Capture the cell that displays the provided text and extract its (X, Y) central coordinate. 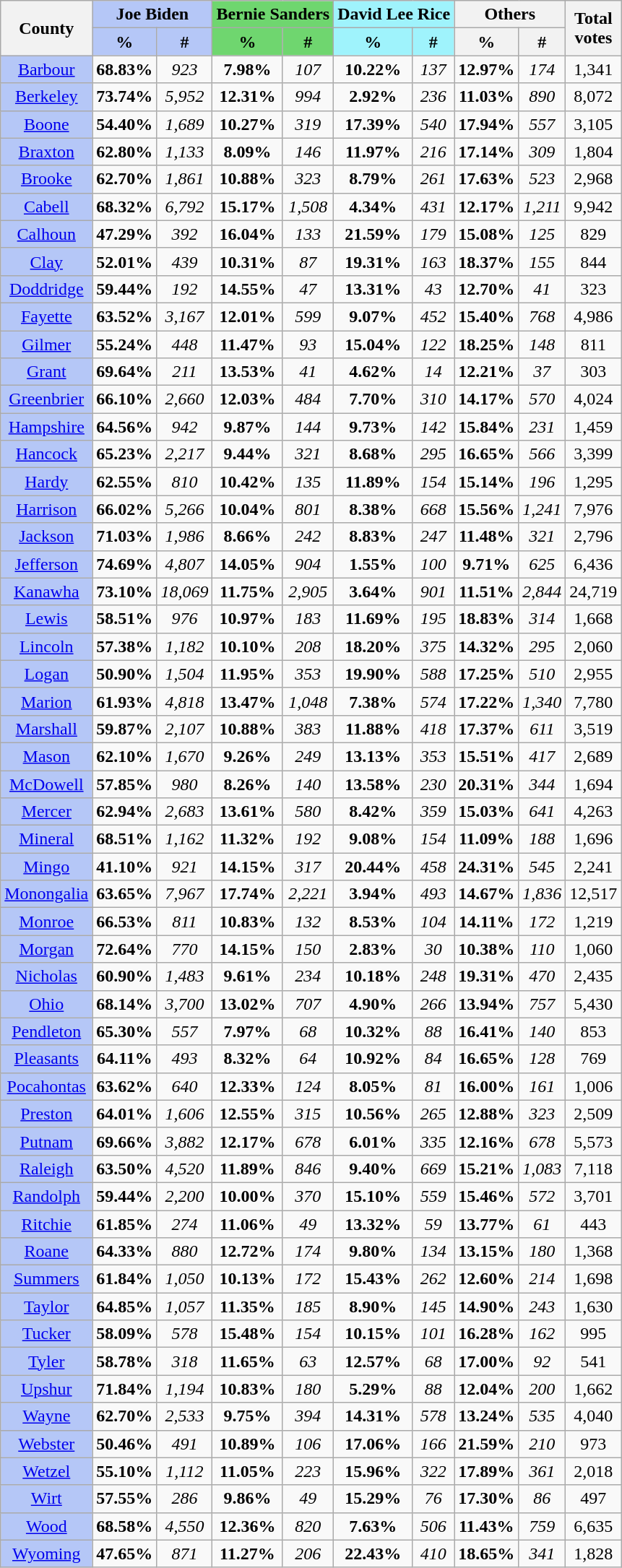
570 (542, 399)
8.90% (373, 1307)
7,780 (594, 701)
14.90% (487, 1307)
Upshur (46, 1389)
12.55% (247, 1114)
Mason (46, 756)
43 (433, 289)
Mingo (46, 867)
309 (542, 152)
9.86% (247, 1499)
15.43% (373, 1279)
1,340 (542, 701)
11.35% (247, 1307)
Nicholas (46, 976)
Wayne (46, 1416)
9.44% (247, 454)
318 (185, 1361)
Gilmer (46, 345)
6,635 (594, 1526)
1,694 (594, 784)
9,942 (594, 207)
5,430 (594, 1004)
1,836 (542, 894)
1,804 (594, 152)
7.97% (247, 1031)
545 (542, 867)
Monongalia (46, 894)
Joe Biden (152, 14)
63.62% (124, 1086)
8.53% (373, 922)
12.33% (247, 1086)
12.01% (247, 316)
15.03% (487, 812)
Marion (46, 701)
1,211 (542, 207)
86 (542, 1499)
Cabell (46, 207)
124 (308, 1086)
2,689 (594, 756)
20.44% (373, 867)
Ohio (46, 1004)
10.38% (487, 949)
14.31% (373, 1416)
73.10% (124, 592)
4,986 (594, 316)
1,006 (594, 1086)
17.00% (487, 1361)
4,263 (594, 812)
18.20% (373, 646)
Hardy (46, 482)
871 (185, 1554)
10.15% (373, 1334)
317 (308, 867)
20.31% (487, 784)
11.27% (247, 1554)
66.10% (124, 399)
1,133 (185, 152)
Taylor (46, 1307)
10.18% (373, 976)
63 (308, 1361)
73.74% (124, 97)
314 (542, 619)
243 (542, 1307)
11.75% (247, 592)
64.33% (124, 1252)
63.65% (124, 894)
13.15% (487, 1252)
540 (433, 124)
417 (542, 756)
231 (542, 427)
10.32% (373, 1031)
994 (308, 97)
625 (542, 564)
12.72% (247, 1252)
216 (433, 152)
980 (185, 784)
Preston (46, 1114)
13.02% (247, 1004)
9.87% (247, 427)
17.89% (487, 1471)
394 (308, 1416)
Mineral (46, 839)
Calhoun (46, 234)
2,221 (308, 894)
13.94% (487, 1004)
125 (542, 234)
Clay (46, 261)
810 (185, 482)
559 (433, 1196)
14.55% (247, 289)
Pendleton (46, 1031)
Wirt (46, 1499)
57.38% (124, 646)
921 (185, 867)
15.51% (487, 756)
1,828 (594, 1554)
242 (308, 537)
14.17% (487, 399)
11.47% (247, 345)
65.30% (124, 1031)
10.27% (247, 124)
769 (594, 1059)
12.88% (487, 1114)
66.02% (124, 509)
2,533 (185, 1416)
846 (308, 1169)
274 (185, 1224)
18.37% (487, 261)
1,219 (594, 922)
12,517 (594, 894)
7.63% (373, 1526)
418 (433, 729)
Braxton (46, 152)
1,606 (185, 1114)
14.67% (487, 894)
9.80% (373, 1252)
1,689 (185, 124)
11.03% (487, 97)
11.51% (487, 592)
Doddridge (46, 289)
2,844 (542, 592)
973 (594, 1444)
12.97% (487, 69)
470 (542, 976)
11.32% (247, 839)
13.13% (373, 756)
11.06% (247, 1224)
Kanawha (46, 592)
122 (433, 345)
12.03% (247, 399)
68.14% (124, 1004)
104 (433, 922)
58.78% (124, 1361)
155 (542, 261)
4,024 (594, 399)
8.09% (247, 152)
64.56% (124, 427)
3,519 (594, 729)
890 (542, 97)
14.05% (247, 564)
1,241 (542, 509)
47 (308, 289)
Fayette (46, 316)
12.57% (373, 1361)
923 (185, 69)
4,807 (185, 564)
132 (308, 922)
443 (594, 1224)
13.31% (373, 289)
Bernie Sanders (273, 14)
580 (308, 812)
62.10% (124, 756)
10.00% (247, 1196)
3,399 (594, 454)
72.64% (124, 949)
30 (433, 949)
61 (542, 1224)
1,698 (594, 1279)
1,112 (185, 1471)
1,670 (185, 756)
195 (433, 619)
1.55% (373, 564)
668 (433, 509)
11.95% (247, 674)
11.69% (373, 619)
1,483 (185, 976)
Harrison (46, 509)
McDowell (46, 784)
12.16% (487, 1141)
50.90% (124, 674)
Summers (46, 1279)
61.84% (124, 1279)
9.71% (487, 564)
Tyler (46, 1361)
17.14% (487, 152)
64 (308, 1059)
3,167 (185, 316)
669 (433, 1169)
574 (433, 701)
3,700 (185, 1004)
1,696 (594, 839)
19.90% (373, 674)
10.92% (373, 1059)
1,459 (594, 427)
15.14% (487, 482)
22.43% (373, 1554)
7,976 (594, 509)
17.94% (487, 124)
4.90% (373, 1004)
106 (308, 1444)
11.97% (373, 152)
9.75% (247, 1416)
Wood (46, 1526)
Ritchie (46, 1224)
640 (185, 1086)
Greenbrier (46, 399)
8.38% (373, 509)
8.83% (373, 537)
439 (185, 261)
1,083 (542, 1169)
523 (542, 179)
Wyoming (46, 1554)
14 (433, 372)
249 (308, 756)
1,861 (185, 179)
133 (308, 234)
17.06% (373, 1444)
69.66% (124, 1141)
3,882 (185, 1141)
15.29% (373, 1499)
236 (433, 97)
Grant (46, 372)
54.40% (124, 124)
234 (308, 976)
452 (433, 316)
4,550 (185, 1526)
145 (433, 1307)
163 (433, 261)
68.83% (124, 69)
383 (308, 729)
150 (308, 949)
16.00% (487, 1086)
7.70% (373, 399)
62.80% (124, 152)
15.21% (487, 1169)
68.58% (124, 1526)
361 (542, 1471)
8,072 (594, 97)
942 (185, 427)
6,436 (594, 564)
50.46% (124, 1444)
344 (542, 784)
57.55% (124, 1499)
1,986 (185, 537)
58.09% (124, 1334)
10.10% (247, 646)
1,295 (594, 482)
9.08% (373, 839)
92 (542, 1361)
8.05% (373, 1086)
10.13% (247, 1279)
15.08% (487, 234)
8.26% (247, 784)
55.10% (124, 1471)
17.25% (487, 674)
1,630 (594, 1307)
52.01% (124, 261)
Mercer (46, 812)
11.05% (247, 1471)
2,018 (594, 1471)
8.42% (373, 812)
566 (542, 454)
1,668 (594, 619)
1,368 (594, 1252)
820 (308, 1526)
588 (433, 674)
93 (308, 345)
Totalvotes (594, 28)
4,818 (185, 701)
68.32% (124, 207)
87 (308, 261)
211 (185, 372)
1,504 (185, 674)
2,435 (594, 976)
707 (308, 1004)
13.77% (487, 1224)
37 (542, 372)
266 (433, 1004)
61.93% (124, 701)
1,048 (308, 701)
11.09% (487, 839)
2,060 (594, 646)
135 (308, 482)
223 (308, 1471)
81 (433, 1086)
64.01% (124, 1114)
248 (433, 976)
844 (594, 261)
322 (433, 1471)
16.04% (247, 234)
110 (542, 949)
2,241 (594, 867)
41.10% (124, 867)
611 (542, 729)
15.10% (373, 1196)
286 (185, 1499)
510 (542, 674)
55.24% (124, 345)
Pleasants (46, 1059)
5,266 (185, 509)
2,968 (594, 179)
12.21% (487, 372)
196 (542, 482)
185 (308, 1307)
134 (433, 1252)
15.17% (247, 207)
66.53% (124, 922)
47.29% (124, 234)
801 (308, 509)
10.89% (247, 1444)
64.85% (124, 1307)
15.84% (487, 427)
247 (433, 537)
16.28% (487, 1334)
5,573 (594, 1141)
2,955 (594, 674)
8.68% (373, 454)
Others (510, 14)
144 (308, 427)
2.92% (373, 97)
1,508 (308, 207)
68.51% (124, 839)
3,701 (594, 1196)
10.04% (247, 509)
17.63% (487, 179)
7,118 (594, 1169)
995 (594, 1334)
410 (433, 1554)
880 (185, 1252)
Wetzel (46, 1471)
13.47% (247, 701)
Logan (46, 674)
Jackson (46, 537)
12.70% (487, 289)
Randolph (46, 1196)
10.22% (373, 69)
71.03% (124, 537)
497 (594, 1499)
9.07% (373, 316)
4,520 (185, 1169)
9.73% (373, 427)
Marshall (46, 729)
Raleigh (46, 1169)
18.65% (487, 1554)
17.74% (247, 894)
2,905 (308, 592)
1,341 (594, 69)
12.04% (487, 1389)
12.60% (487, 1279)
541 (594, 1361)
1,182 (185, 646)
76 (433, 1499)
4,040 (594, 1416)
319 (308, 124)
64.11% (124, 1059)
757 (542, 1004)
1,162 (185, 839)
13.53% (247, 372)
13.61% (247, 812)
13.24% (487, 1416)
11.43% (487, 1526)
Pocahontas (46, 1086)
63.52% (124, 316)
9.26% (247, 756)
Monroe (46, 922)
146 (308, 152)
128 (542, 1059)
Lincoln (46, 646)
768 (542, 316)
Hancock (46, 454)
9.61% (247, 976)
11.88% (373, 729)
431 (433, 207)
3.94% (373, 894)
2,200 (185, 1196)
2,107 (185, 729)
303 (594, 372)
166 (433, 1444)
535 (542, 1416)
74.69% (124, 564)
901 (433, 592)
230 (433, 784)
Berkeley (46, 97)
2.83% (373, 949)
15.40% (487, 316)
David Lee Rice (394, 14)
10.56% (373, 1114)
375 (433, 646)
10.97% (247, 619)
County (46, 28)
58.51% (124, 619)
214 (542, 1279)
8.79% (373, 179)
183 (308, 619)
101 (433, 1334)
3,105 (594, 124)
599 (308, 316)
262 (433, 1279)
4.34% (373, 207)
641 (542, 812)
161 (542, 1086)
2,660 (185, 399)
Brooke (46, 179)
Roane (46, 1252)
10.42% (247, 482)
107 (308, 69)
18.25% (487, 345)
853 (594, 1031)
57.85% (124, 784)
60.90% (124, 976)
9.40% (373, 1169)
Lewis (46, 619)
18.83% (487, 619)
69.64% (124, 372)
Morgan (46, 949)
976 (185, 619)
18,069 (185, 592)
8.32% (247, 1059)
1,057 (185, 1307)
759 (542, 1526)
572 (542, 1196)
7.98% (247, 69)
17.37% (487, 729)
341 (542, 1554)
84 (433, 1059)
11.65% (247, 1361)
200 (542, 1389)
458 (433, 867)
62.55% (124, 482)
Putnam (46, 1141)
15.96% (373, 1471)
7.38% (373, 701)
Boone (46, 124)
17.30% (487, 1499)
162 (542, 1334)
2,796 (594, 537)
Tucker (46, 1334)
16.41% (487, 1031)
829 (594, 234)
506 (433, 1526)
47.65% (124, 1554)
65.23% (124, 454)
3.64% (373, 592)
24.31% (487, 867)
62.94% (124, 812)
137 (433, 69)
208 (308, 646)
1,050 (185, 1279)
5.29% (373, 1389)
100 (433, 564)
7,967 (185, 894)
4.62% (373, 372)
1,060 (594, 949)
59 (433, 1224)
448 (185, 345)
Hampshire (46, 427)
179 (433, 234)
14.11% (487, 922)
13.58% (373, 784)
2,509 (594, 1114)
770 (185, 949)
2,217 (185, 454)
6,792 (185, 207)
17.22% (487, 701)
8.66% (247, 537)
12.36% (247, 1526)
904 (308, 564)
206 (308, 1554)
6.01% (373, 1141)
142 (433, 427)
17.39% (373, 124)
370 (308, 1196)
265 (433, 1114)
2,683 (185, 812)
10.31% (247, 261)
188 (542, 839)
5,952 (185, 97)
14.32% (487, 646)
13.32% (373, 1224)
210 (542, 1444)
61.85% (124, 1224)
12.31% (247, 97)
71.84% (124, 1389)
59.87% (124, 729)
310 (433, 399)
1,662 (594, 1389)
11.48% (487, 537)
359 (433, 812)
148 (542, 345)
15.46% (487, 1196)
261 (433, 179)
491 (185, 1444)
1,194 (185, 1389)
15.04% (373, 345)
Barbour (46, 69)
63.50% (124, 1169)
484 (308, 399)
Jefferson (46, 564)
315 (308, 1114)
24,719 (594, 592)
Webster (46, 1444)
15.48% (247, 1334)
392 (185, 234)
335 (433, 1141)
15.56% (487, 509)
